Search for the cell housing the specified text and yield its (x, y) center coordinate. 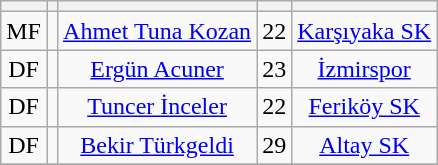
MF (24, 31)
29 (274, 145)
Tuncer İnceler (158, 107)
İzmirspor (364, 69)
Feriköy SK (364, 107)
Karşıyaka SK (364, 31)
Altay SK (364, 145)
23 (274, 69)
Ahmet Tuna Kozan (158, 31)
Ergün Acuner (158, 69)
Bekir Türkgeldi (158, 145)
